Search for the cell housing the specified text and yield its [x, y] center coordinate. 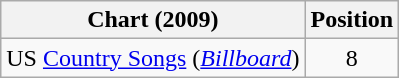
Position [352, 20]
US Country Songs (Billboard) [153, 58]
8 [352, 58]
Chart (2009) [153, 20]
